Return the [X, Y] coordinate for the center point of the cell that contains the specified text.  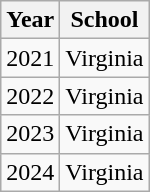
2023 [30, 134]
2024 [30, 172]
School [104, 20]
2021 [30, 58]
2022 [30, 96]
Year [30, 20]
